Capture the cell that displays the provided text and extract its (X, Y) central coordinate. 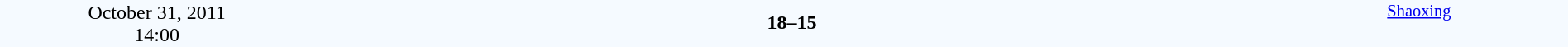
Shaoxing (1419, 23)
18–15 (791, 22)
October 31, 201114:00 (157, 23)
